Scan for the cell matching the given text and deliver its (X, Y) coordinate at center. 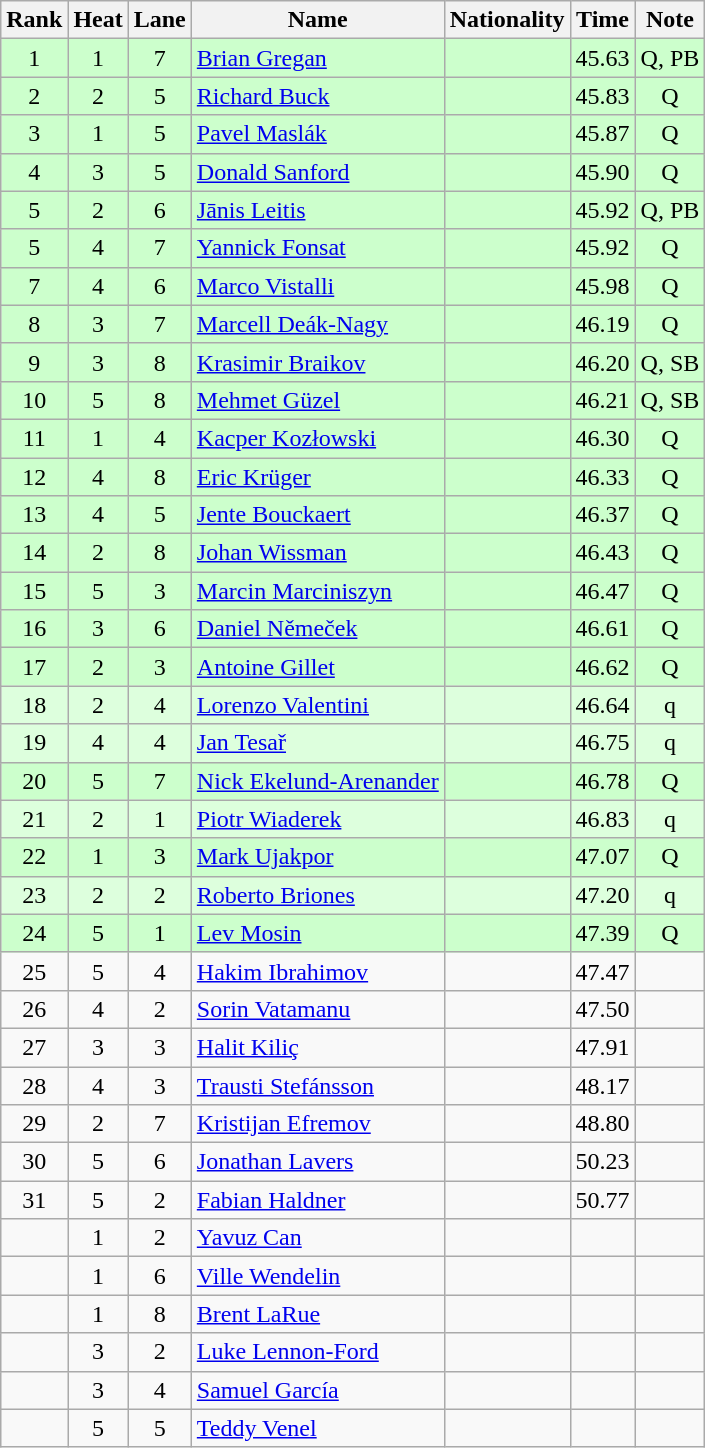
46.43 (602, 553)
Jente Bouckaert (318, 515)
30 (34, 1162)
46.33 (602, 477)
16 (34, 629)
50.23 (602, 1162)
46.64 (602, 705)
46.75 (602, 743)
47.20 (602, 895)
Kristijan Efremov (318, 1124)
Time (602, 20)
Lorenzo Valentini (318, 705)
31 (34, 1200)
Yavuz Can (318, 1238)
Brent LaRue (318, 1314)
45.98 (602, 286)
46.78 (602, 781)
Mehmet Güzel (318, 400)
Yannick Fonsat (318, 248)
18 (34, 705)
Roberto Briones (318, 895)
Piotr Wiaderek (318, 819)
46.47 (602, 591)
48.80 (602, 1124)
46.37 (602, 515)
Eric Krüger (318, 477)
Krasimir Braikov (318, 362)
Antoine Gillet (318, 667)
15 (34, 591)
45.90 (602, 172)
47.91 (602, 1047)
Donald Sanford (318, 172)
21 (34, 819)
22 (34, 857)
Hakim Ibrahimov (318, 971)
Brian Gregan (318, 58)
Marcell Deák-Nagy (318, 324)
14 (34, 553)
50.77 (602, 1200)
29 (34, 1124)
Richard Buck (318, 96)
47.07 (602, 857)
Sorin Vatamanu (318, 1009)
24 (34, 933)
Luke Lennon-Ford (318, 1352)
Teddy Venel (318, 1428)
45.83 (602, 96)
Jonathan Lavers (318, 1162)
Name (318, 20)
9 (34, 362)
13 (34, 515)
46.62 (602, 667)
Samuel García (318, 1390)
Heat (98, 20)
23 (34, 895)
48.17 (602, 1085)
Kacper Kozłowski (318, 438)
Johan Wissman (318, 553)
47.47 (602, 971)
Ville Wendelin (318, 1276)
Jānis Leitis (318, 210)
46.19 (602, 324)
47.50 (602, 1009)
Lane (160, 20)
Fabian Haldner (318, 1200)
46.21 (602, 400)
Nationality (507, 20)
27 (34, 1047)
46.30 (602, 438)
Trausti Stefánsson (318, 1085)
46.20 (602, 362)
Daniel Němeček (318, 629)
Lev Mosin (318, 933)
Note (670, 20)
45.87 (602, 134)
Halit Kiliç (318, 1047)
28 (34, 1085)
Jan Tesař (318, 743)
Pavel Maslák (318, 134)
17 (34, 667)
26 (34, 1009)
Marco Vistalli (318, 286)
Marcin Marciniszyn (318, 591)
10 (34, 400)
46.61 (602, 629)
47.39 (602, 933)
20 (34, 781)
45.63 (602, 58)
25 (34, 971)
46.83 (602, 819)
11 (34, 438)
Nick Ekelund-Arenander (318, 781)
Rank (34, 20)
12 (34, 477)
Mark Ujakpor (318, 857)
19 (34, 743)
